Identify which cell holds the provided text, then report its [X, Y] central coordinate. 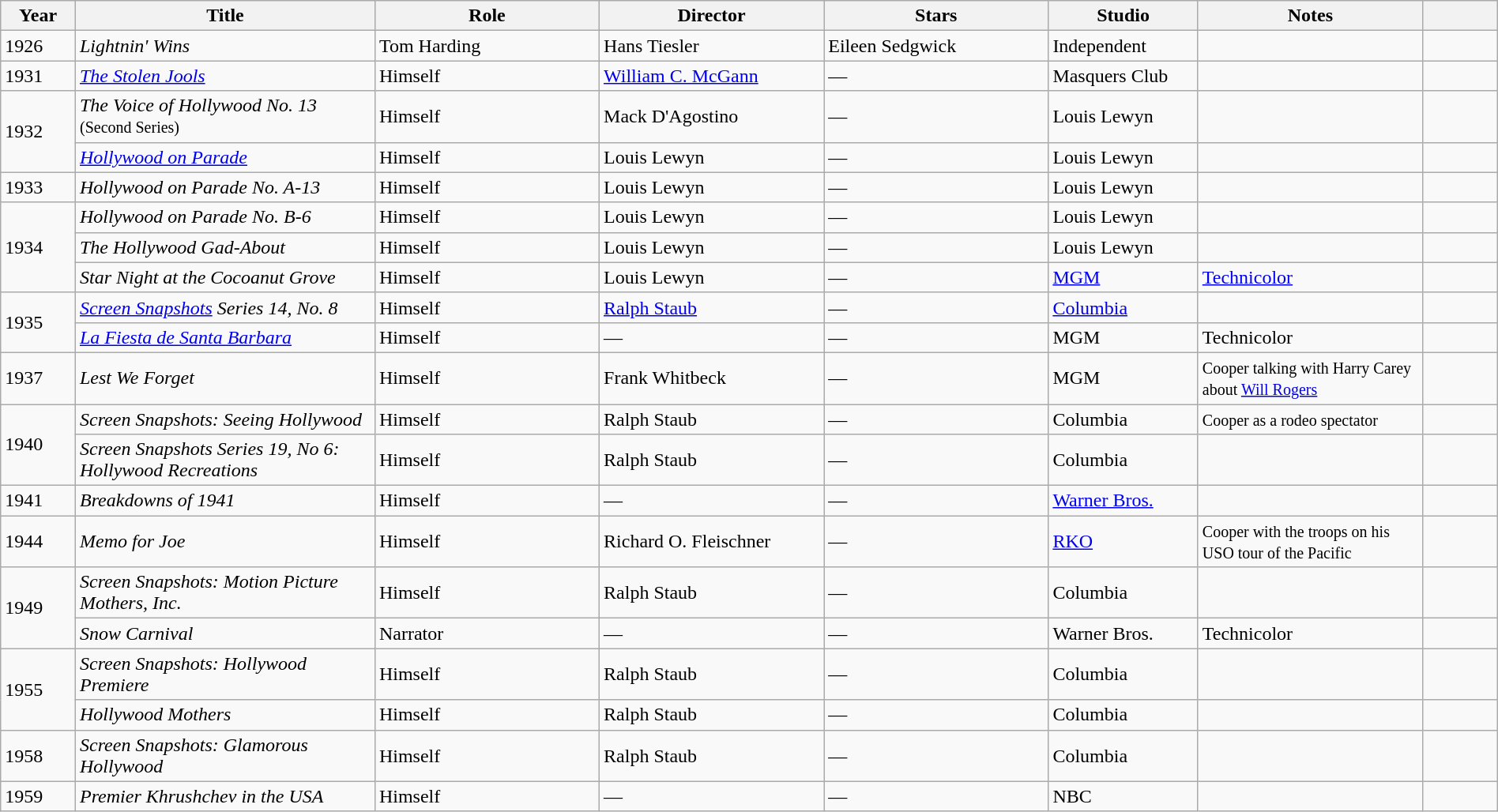
1958 [38, 755]
Masquers Club [1123, 76]
Role [487, 16]
Cooper with the troops on his USO tour of the Pacific [1310, 542]
RKO [1123, 542]
1959 [38, 796]
1926 [38, 46]
The Hollywood Gad-About [224, 247]
Memo for Joe [224, 542]
Year [38, 16]
Hollywood on Parade No. A-13 [224, 187]
Notes [1310, 16]
1933 [38, 187]
Director [712, 16]
Studio [1123, 16]
Hans Tiesler [712, 46]
Screen Snapshots: Seeing Hollywood [224, 419]
The Stolen Jools [224, 76]
Breakdowns of 1941 [224, 501]
Hollywood on Parade [224, 157]
1940 [38, 445]
Screen Snapshots Series 14, No. 8 [224, 307]
Screen Snapshots: Motion Picture Mothers, Inc. [224, 592]
Eileen Sedgwick [936, 46]
Screen Snapshots: Hollywood Premiere [224, 675]
Snow Carnival [224, 633]
Screen Snapshots: Glamorous Hollywood [224, 755]
William C. McGann [712, 76]
Richard O. Fleischner [712, 542]
Tom Harding [487, 46]
Hollywood on Parade No. B-6 [224, 217]
1935 [38, 322]
Cooper as a rodeo spectator [1310, 419]
Mack D'Agostino [712, 117]
Title [224, 16]
Star Night at the Cocoanut Grove [224, 277]
The Voice of Hollywood No. 13 (Second Series) [224, 117]
1949 [38, 608]
Frank Whitbeck [712, 378]
1937 [38, 378]
La Fiesta de Santa Barbara [224, 337]
1944 [38, 542]
1941 [38, 501]
Stars [936, 16]
1932 [38, 131]
Independent [1123, 46]
1955 [38, 689]
NBC [1123, 796]
1931 [38, 76]
Premier Khrushchev in the USA [224, 796]
Narrator [487, 633]
Lest We Forget [224, 378]
Screen Snapshots Series 19, No 6: Hollywood Recreations [224, 460]
Lightnin' Wins [224, 46]
Hollywood Mothers [224, 715]
Cooper talking with Harry Carey about Will Rogers [1310, 378]
1934 [38, 247]
